Locate the cell with the specified text and output its (x, y) center coordinate. 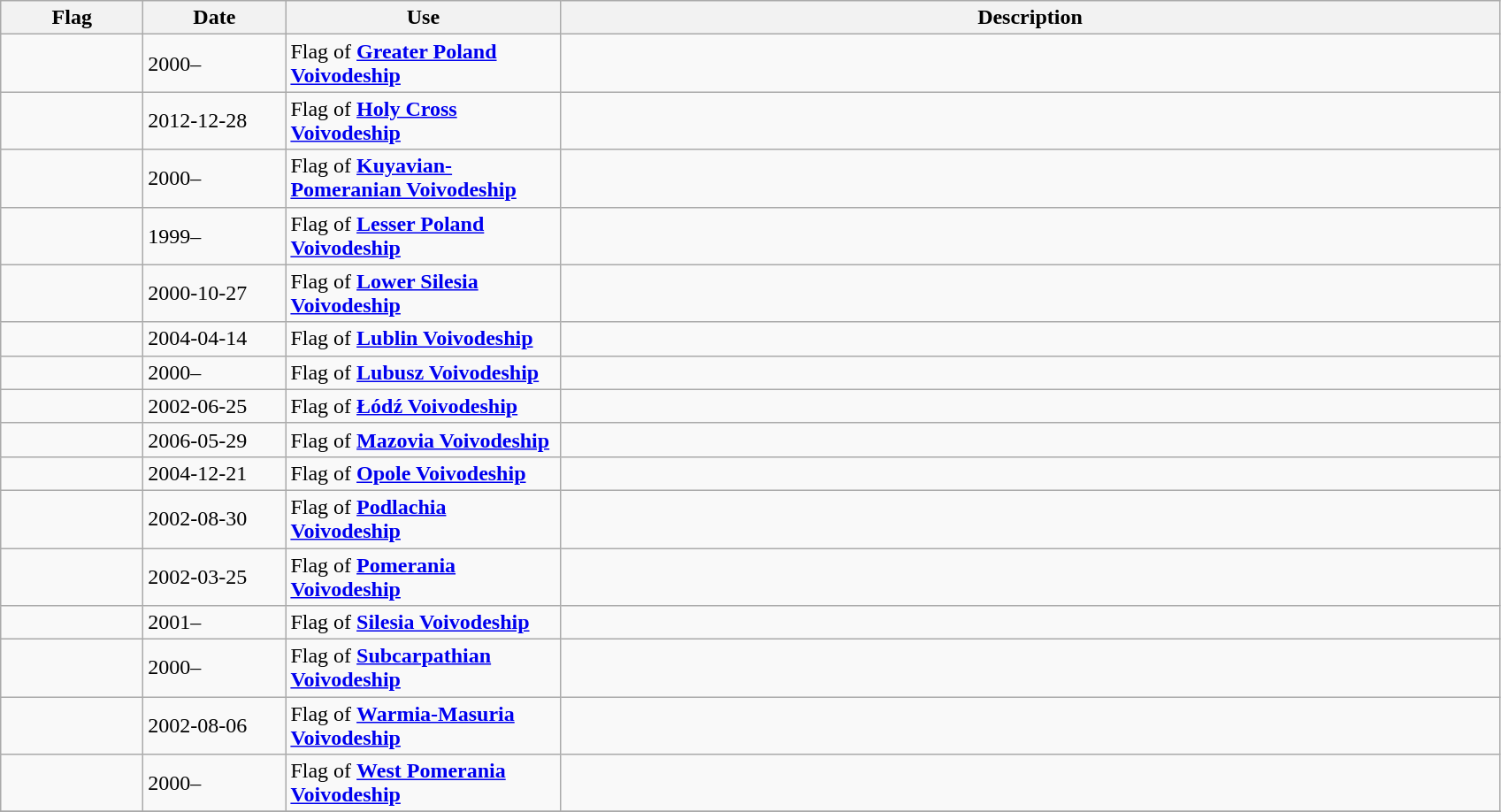
Flag of Subcarpathian Voivodeship (423, 669)
2006-05-29 (214, 440)
Flag of Warmia-Masuria Voivodeship (423, 725)
Flag of Kuyavian-Pomeranian Voivodeship (423, 179)
Date (214, 18)
Flag of Greater Poland Voivodeship (423, 64)
Flag of Holy Cross Voivodeship (423, 120)
2002-08-06 (214, 725)
Flag of Lublin Voivodeship (423, 339)
Flag of Silesia Voivodeship (423, 623)
Flag (73, 18)
Flag of Lesser Poland Voivodeship (423, 235)
Flag of Łódź Voivodeship (423, 406)
2004-04-14 (214, 339)
2012-12-28 (214, 120)
Flag of Mazovia Voivodeship (423, 440)
Flag of Lubusz Voivodeship (423, 372)
2002-06-25 (214, 406)
2002-08-30 (214, 518)
2001– (214, 623)
1999– (214, 235)
Flag of Podlachia Voivodeship (423, 518)
Flag of Lower Silesia Voivodeship (423, 294)
2000-10-27 (214, 294)
Flag of Opole Voivodeship (423, 473)
Use (423, 18)
2002-03-25 (214, 577)
Description (1030, 18)
Flag of Pomerania Voivodeship (423, 577)
Flag of West Pomerania Voivodeship (423, 784)
2004-12-21 (214, 473)
